Detect which cell encompasses the target text, then output its [X, Y] center coordinate. 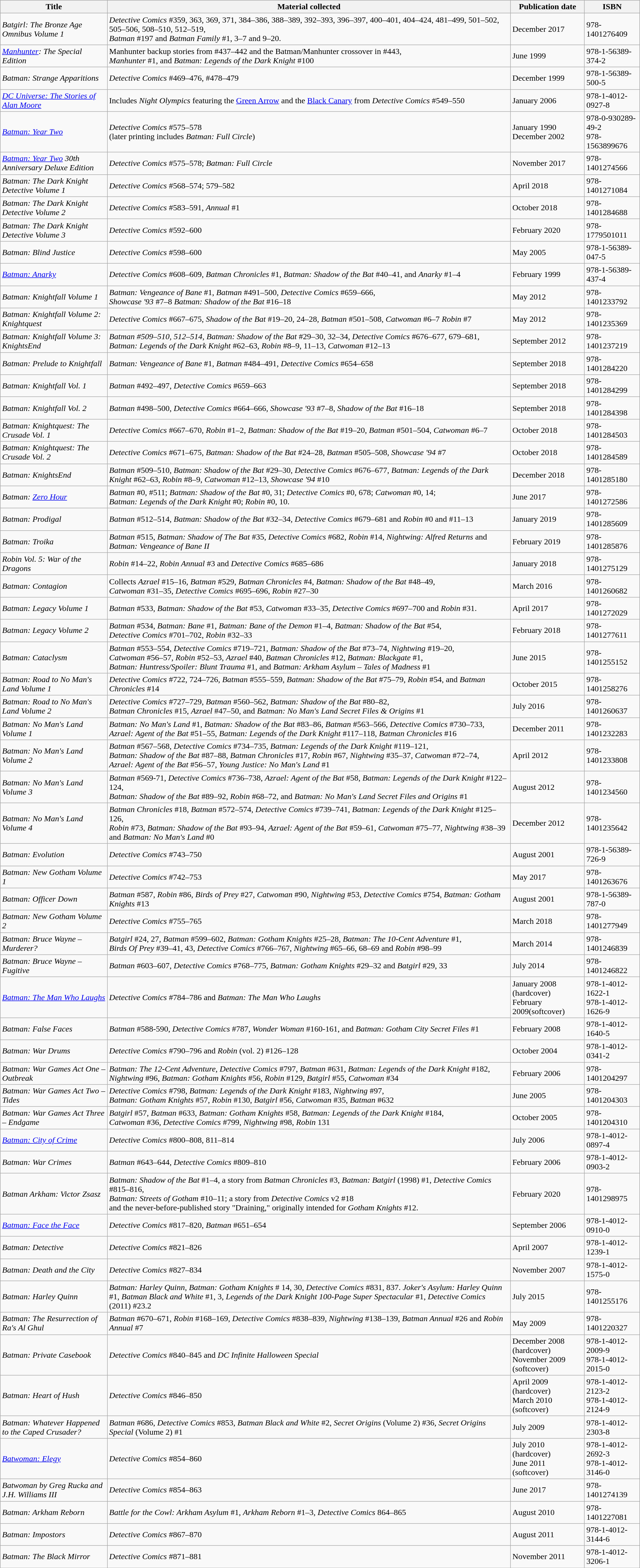
December 2012 [548, 823]
July 2010 (hardcover)June 2011 (softcover) [548, 1459]
June 1999 [548, 56]
978-1401274139 [612, 1490]
Batman: False Faces [54, 1028]
Batman: Road to No Man's Land Volume 1 [54, 685]
Batman: War Drums [54, 1051]
February 1999 [548, 274]
Manhunter backup stories from #437–442 and the Batman/Manhunter crossover in #443, Manhunter #1, and Batman: Legends of the Dark Knight #100 [309, 56]
978-1-4012-1239-1 [612, 1247]
978-1-4012-1640-5 [612, 1028]
Batman: Death and the City [54, 1270]
978-1401227081 [612, 1512]
Detective Comics #840–845 and DC Infinite Halloween Special [309, 1355]
Batman: Vengeance of Bane #1, Batman #484–491, Detective Comics #654–658 [309, 364]
January 2018 [548, 563]
Batman: No Man's Land Volume 1 [54, 729]
Batman: No Man's Land Volume 2 [54, 756]
Detective Comics #575–578; Batman: Full Circle [309, 163]
July 2006 [548, 1140]
Batman: Detective [54, 1247]
Batman: Knightfall Vol. 2 [54, 408]
Batman: War Games Act Two – Tides [54, 1095]
August 2010 [548, 1512]
Batman: Prelude to Knightfall [54, 364]
978-1401232283 [612, 729]
978-1401204297 [612, 1073]
Batman: Vengeance of Bane #1, Batman #491–500, Detective Comics #659–666, Showcase '93 #7–8 Batman: Shadow of the Bat #16–18 [309, 297]
Detective Comics #846–850 [309, 1396]
January 2019 [548, 519]
978-1401233792 [612, 297]
February 2008 [548, 1028]
978-1401285180 [612, 475]
Detective Comics #469–476, #478–479 [309, 78]
978-1-4012-2303-8 [612, 1427]
978-1401255152 [612, 657]
Batman: City of Crime [54, 1140]
Detective Comics #867–870 [309, 1534]
978-1-56389-437-4 [612, 274]
978-1401277949 [612, 921]
Batman: Year Two 30th Anniversary Deluxe Edition [54, 163]
978-1401237219 [612, 341]
Batman: The Resurrection of Ra's Al Ghul [54, 1323]
Batman: Private Casebook [54, 1355]
Detective Comics #575–578(later printing includes Batman: Full Circle) [309, 132]
978-1401272029 [612, 608]
978-1401204310 [612, 1118]
Batman: Anarky [54, 274]
Batman: New Gotham Volume 1 [54, 877]
Batman #603–607, Detective Comics #768–775, Batman: Gotham Knights #29–32 and Batgirl #29, 33 [309, 966]
978-1401284299 [612, 386]
Batman: Whatever Happened to the Caped Crusader? [54, 1427]
March 2014 [548, 944]
Detective Comics #854–860 [309, 1459]
Includes Night Olympics featuring the Green Arrow and the Black Canary from Detective Comics #549–550 [309, 101]
December 2011 [548, 729]
Detective Comics #568–574; 579–582 [309, 185]
April 2009 (hardcover)March 2010 (softcover) [548, 1396]
978-1401298975 [612, 1194]
978-0-930289-49-2978-1563899676 [612, 132]
May 2005 [548, 252]
Detective Comics #854–863 [309, 1490]
Batman: Knightquest: The Crusade Vol. 1 [54, 430]
978-1-56389-726-9 [612, 855]
Batman: KnightsEnd [54, 475]
978-1-4012-0341-2 [612, 1051]
Batman: No Man's Land Volume 4 [54, 823]
Detective Comics #671–675, Batman: Shadow of the Bat #24–28, Batman #505–508, Showcase '94 #7 [309, 453]
978-1401284503 [612, 430]
978-1401284589 [612, 453]
978-1401274566 [612, 163]
DC Universe: The Stories of Alan Moore [54, 101]
978-1-4012-0903-2 [612, 1162]
Detective Comics #800–808, 811–814 [309, 1140]
June 2015 [548, 657]
February 2018 [548, 630]
September 2012 [548, 341]
978-1401260637 [612, 706]
August 2012 [548, 787]
January 2008 (hardcover) February 2009(softcover) [548, 997]
October 2015 [548, 685]
April 2017 [548, 608]
978-1401272586 [612, 497]
Batman #512–514, Batman: Shadow of the Bat #32–34, Detective Comics #679–681 and Robin #0 and #11–13 [309, 519]
Batman: The Dark Knight Detective Volume 3 [54, 230]
July 2015 [548, 1297]
Batman: The Dark Knight Detective Volume 1 [54, 185]
Batman #492–497, Detective Comics #659–663 [309, 386]
Detective Comics #722, 724–726, Batman #555–559, Batman: Shadow of the Bat #75–79, Robin #54, and Batman Chronicles #14 [309, 685]
978-1-56389-047-5 [612, 252]
December 2008 (hardcover)November 2009 (softcover) [548, 1355]
Publication date [548, 7]
Batman: Evolution [54, 855]
978-1401271084 [612, 185]
November 2011 [548, 1557]
Batman: Face the Face [54, 1225]
Batman: Prodigal [54, 519]
Detective Comics #784–786 and Batman: The Man Who Laughs [309, 997]
Batman: Knightfall Volume 1 [54, 297]
978-1-56389-500-5 [612, 78]
Detective Comics #743–750 [309, 855]
978-1-4012-0910-0 [612, 1225]
Collects Azrael #15–16, Batman #529, Batman Chronicles #4, Batman: Shadow of the Bat #48–49, Catwoman #31–35, Detective Comics #695–696, Robin #27–30 [309, 586]
Detective Comics #817–820, Batman #651–654 [309, 1225]
Battle for the Cowl: Arkham Asylum #1, Arkham Reborn #1–3, Detective Comics 864–865 [309, 1512]
Detective Comics #667–675, Shadow of the Bat #19–20, 24–28, Batman #501–508, Catwoman #6–7 Robin #7 [309, 319]
978-1-4012-3144-6 [612, 1534]
Detective Comics #608–609, Batman Chronicles #1, Batman: Shadow of the Bat #40–41, and Anarky #1–4 [309, 274]
October 2004 [548, 1051]
Detective Comics #667–670, Robin #1–2, Batman: Shadow of the Bat #19–20, Batman #501–504, Catwoman #6–7 [309, 430]
978-1401263676 [612, 877]
Batman: Legacy Volume 2 [54, 630]
978-1401235369 [612, 319]
978-1-4012-0927-8 [612, 101]
Batman: Zero Hour [54, 497]
Batman #515, Batman: Shadow of The Bat #35, Detective Comics #682, Robin #14, Nightwing: Alfred Returns and Batman: Vengeance of Bane II [309, 542]
978-1-56389-787-0 [612, 899]
Batman: Year Two [54, 132]
Batman: Cataclysm [54, 657]
978-1-4012-1622-1 978-1-4012-1626-9 [612, 997]
Batman #534, Batman: Bane #1, Batman: Bane of the Demon #1–4, Batman: Shadow of the Bat #54, Detective Comics #701–702, Robin #32–33 [309, 630]
978-1401220327 [612, 1323]
April 2018 [548, 185]
978-1-4012-3206-1 [612, 1557]
February 2019 [548, 542]
Batman #588-590, Detective Comics #787, Wonder Woman #160-161, and Batman: Gotham City Secret Files #1 [309, 1028]
Title [54, 7]
Batman: The Man Who Laughs [54, 997]
978-1401285609 [612, 519]
978-1401255176 [612, 1297]
Batman: Contagion [54, 586]
Batman: Knightfall Vol. 1 [54, 386]
Batman: Impostors [54, 1534]
November 2017 [548, 163]
Batman: Harley Quinn [54, 1297]
Batman: Legacy Volume 1 [54, 608]
Batman #498–500, Detective Comics #664–666, Showcase '93 #7–8, Shadow of the Bat #16–18 [309, 408]
978-1401277611 [612, 630]
Batman Arkham: Victor Zsasz [54, 1194]
January 1990December 2002 [548, 132]
Batman: The Dark Knight Detective Volume 2 [54, 208]
July 2014 [548, 966]
April 2007 [548, 1247]
Batgirl: The Bronze Age Omnibus Volume 1 [54, 29]
Detective Comics #598–600 [309, 252]
Detective Comics #871–881 [309, 1557]
Batman: Road to No Man's Land Volume 2 [54, 706]
March 2018 [548, 921]
Batwoman by Greg Rucka and J.H. Williams III [54, 1490]
Detective Comics #821–826 [309, 1247]
Batman: Troika [54, 542]
Batman: Arkham Reborn [54, 1512]
Batman: Knightquest: The Crusade Vol. 2 [54, 453]
Batman: Strange Apparitions [54, 78]
Batman #670–671, Robin #168–169, Detective Comics #838–839, Nightwing #138–139, Batman Annual #26 and Robin Annual #7 [309, 1323]
Detective Comics #742–753 [309, 877]
Batwoman: Elegy [54, 1459]
978-1-4012-2009-9978-1-4012-2015-0 [612, 1355]
Detective Comics #827–834 [309, 1270]
Batman: Bruce Wayne – Murderer? [54, 944]
November 2007 [548, 1270]
July 2009 [548, 1427]
978-1401284398 [612, 408]
978-1-56389-374-2 [612, 56]
Batman #587, Robin #86, Birds of Prey #27, Catwoman #90, Nightwing #53, Detective Comics #754, Batman: Gotham Knights #13 [309, 899]
Batman: War Games Act One – Outbreak [54, 1073]
978-1401285876 [612, 542]
978-1401233808 [612, 756]
978-1779501011 [612, 230]
Batman #686, Detective Comics #853, Batman Black and White #2, Secret Origins (Volume 2) #36, Secret Origins Special (Volume 2) #1 [309, 1427]
978-1-4012-0897-4 [612, 1140]
978-1401246822 [612, 966]
March 2016 [548, 586]
April 2012 [548, 756]
Batman: War Games Act Three – Endgame [54, 1118]
978-1401204303 [612, 1095]
July 2016 [548, 706]
978-1-4012-1575-0 [612, 1270]
December 2017 [548, 29]
Batman: Heart of Hush [54, 1396]
January 2006 [548, 101]
978-1-4012-2123-2978-1-4012-2124-9 [612, 1396]
ISBN [612, 7]
June 2005 [548, 1095]
May 2017 [548, 877]
978-1401276409 [612, 29]
978-1401284220 [612, 364]
978-1401234560 [612, 787]
Batman: New Gotham Volume 2 [54, 921]
Detective Comics #592–600 [309, 230]
December 2018 [548, 475]
978-1401246839 [612, 944]
August 2011 [548, 1534]
978-1401235642 [612, 823]
Batman #533, Batman: Shadow of the Bat #53, Catwoman #33–35, Detective Comics #697–700 and Robin #31. [309, 608]
Batman: The Black Mirror [54, 1557]
September 2006 [548, 1225]
May 2009 [548, 1323]
December 1999 [548, 78]
Batman: Officer Down [54, 899]
October 2005 [548, 1118]
978-1401260682 [612, 586]
978-1401284688 [612, 208]
Batman: No Man's Land Volume 3 [54, 787]
Batman: Blind Justice [54, 252]
Batman #0, #511; Batman: Shadow of the Bat #0, 31; Detective Comics #0, 678; Catwoman #0, 14; Batman: Legends of the Dark Knight #0; Robin #0, 10. [309, 497]
Batman #643–644, Detective Comics #809–810 [309, 1162]
978-1401275129 [612, 563]
Robin #14–22, Robin Annual #3 and Detective Comics #685–686 [309, 563]
Batman: Bruce Wayne – Fugitive [54, 966]
Detective Comics #790–796 and Robin (vol. 2) #126–128 [309, 1051]
Material collected [309, 7]
978-1401258276 [612, 685]
Batman: Knightfall Volume 2: Knightquest [54, 319]
978-1-4012-2692-3978-1-4012-3146-0 [612, 1459]
Batman: Knightfall Volume 3: KnightsEnd [54, 341]
Batman: War Crimes [54, 1162]
Robin Vol. 5: War of the Dragons [54, 563]
Detective Comics #755–765 [309, 921]
Manhunter: The Special Edition [54, 56]
Detective Comics #583–591, Annual #1 [309, 208]
